Return [x, y] of the center of cell containing provided text 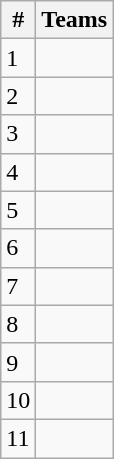
8 [18, 324]
10 [18, 400]
1 [18, 58]
4 [18, 172]
9 [18, 362]
7 [18, 286]
11 [18, 438]
# [18, 20]
Teams [74, 20]
3 [18, 134]
6 [18, 248]
2 [18, 96]
5 [18, 210]
